Extract the (x, y) coordinate from the center of the cell holding the provided text.  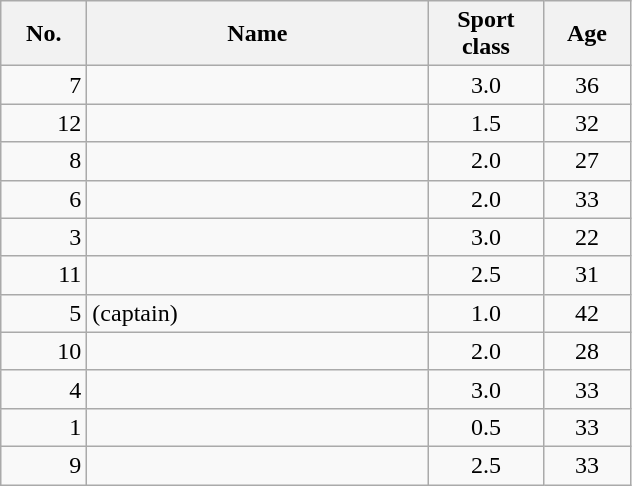
4 (44, 389)
0.5 (486, 427)
No. (44, 34)
28 (587, 351)
Age (587, 34)
9 (44, 465)
5 (44, 313)
(captain) (258, 313)
1.0 (486, 313)
32 (587, 123)
36 (587, 85)
1 (44, 427)
Sport class (486, 34)
3 (44, 237)
27 (587, 161)
12 (44, 123)
7 (44, 85)
31 (587, 275)
10 (44, 351)
8 (44, 161)
22 (587, 237)
Name (258, 34)
42 (587, 313)
1.5 (486, 123)
6 (44, 199)
11 (44, 275)
